For the text-containing cell, return its midpoint in [X, Y] coordinate format. 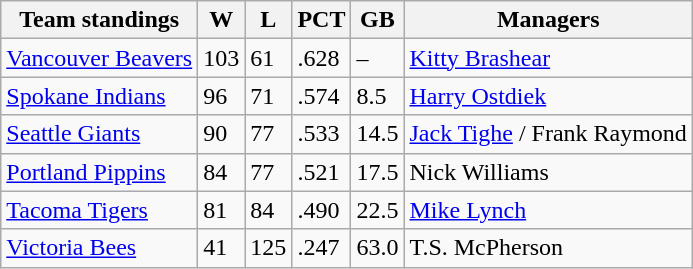
125 [268, 248]
.533 [322, 134]
Managers [548, 20]
61 [268, 58]
Jack Tighe / Frank Raymond [548, 134]
Mike Lynch [548, 210]
L [268, 20]
96 [222, 96]
.521 [322, 172]
T.S. McPherson [548, 248]
103 [222, 58]
Tacoma Tigers [100, 210]
Seattle Giants [100, 134]
22.5 [378, 210]
.628 [322, 58]
.574 [322, 96]
Harry Ostdiek [548, 96]
Kitty Brashear [548, 58]
Nick Williams [548, 172]
Vancouver Beavers [100, 58]
Spokane Indians [100, 96]
.490 [322, 210]
14.5 [378, 134]
PCT [322, 20]
Team standings [100, 20]
GB [378, 20]
90 [222, 134]
– [378, 58]
.247 [322, 248]
W [222, 20]
71 [268, 96]
81 [222, 210]
63.0 [378, 248]
Victoria Bees [100, 248]
17.5 [378, 172]
41 [222, 248]
Portland Pippins [100, 172]
8.5 [378, 96]
